Scan for the cell matching the given text and deliver its (x, y) coordinate at center. 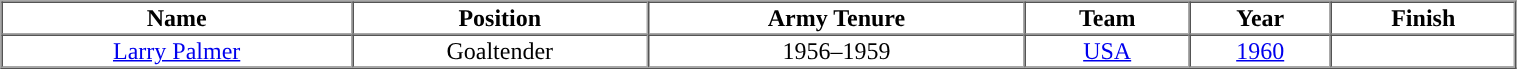
Goaltender (500, 50)
Larry Palmer (177, 50)
Finish (1423, 18)
Team (1107, 18)
Army Tenure (836, 18)
Year (1260, 18)
1960 (1260, 50)
Position (500, 18)
1956–1959 (836, 50)
Name (177, 18)
USA (1107, 50)
